Identify which cell holds the provided text, then report its (x, y) central coordinate. 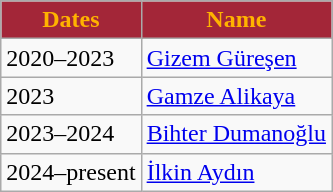
Name (236, 20)
Bihter Dumanoğlu (236, 134)
2023–2024 (71, 134)
2020–2023 (71, 58)
Gamze Alikaya (236, 96)
İlkin Aydın (236, 172)
Dates (71, 20)
2024–present (71, 172)
Gizem Güreşen (236, 58)
2023 (71, 96)
